Capture the cell that displays the provided text and extract its (x, y) central coordinate. 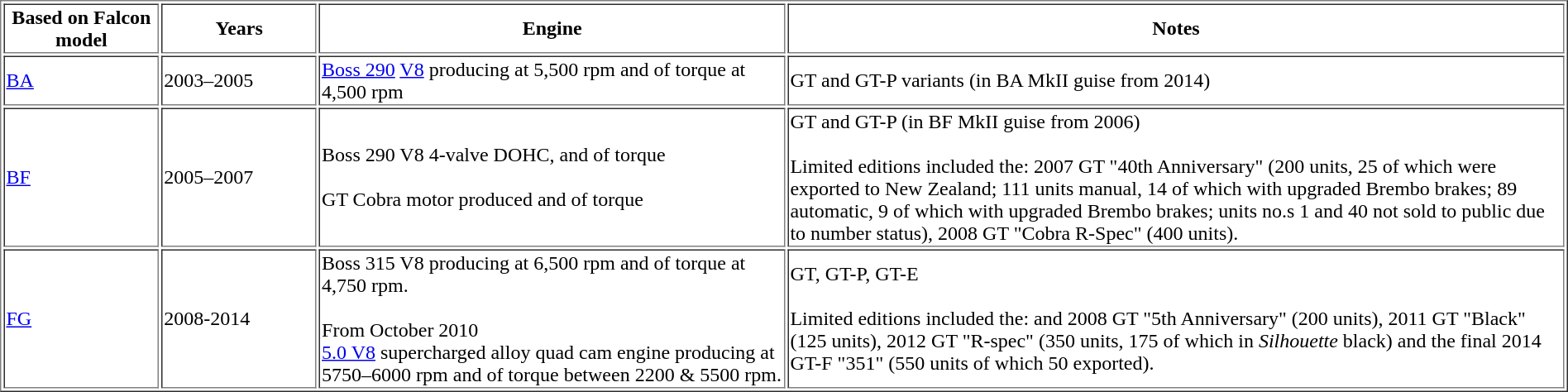
2003–2005 (239, 81)
BA (81, 81)
Based on Falcon model (81, 28)
Boss 290 V8 producing at 5,500 rpm and of torque at 4,500 rpm (552, 81)
BF (81, 177)
GT and GT-P variants (in BA MkII guise from 2014) (1176, 81)
2005–2007 (239, 177)
Notes (1176, 28)
FG (81, 319)
Boss 290 V8 4-valve DOHC, and of torqueGT Cobra motor produced and of torque (552, 177)
Years (239, 28)
2008-2014 (239, 319)
Engine (552, 28)
